Pinpoint the cell where the given text exists, returning its (x, y) midpoint coordinate. 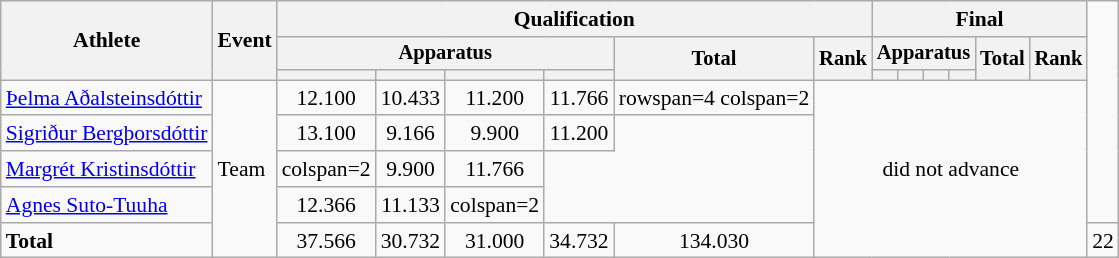
12.366 (326, 205)
Margrét Kristinsdóttir (107, 169)
10.433 (410, 98)
Team (245, 169)
Qualification (574, 19)
rowspan=4 colspan=2 (714, 98)
12.100 (326, 98)
did not advance (950, 169)
Þelma Aðalsteinsdóttir (107, 98)
Sigriður Bergþorsdóttir (107, 134)
13.100 (326, 134)
Agnes Suto-Tuuha (107, 205)
Athlete (107, 40)
11.133 (410, 205)
Final (980, 19)
Event (245, 40)
9.166 (410, 134)
